Detect which cell encompasses the target text, then output its (x, y) center coordinate. 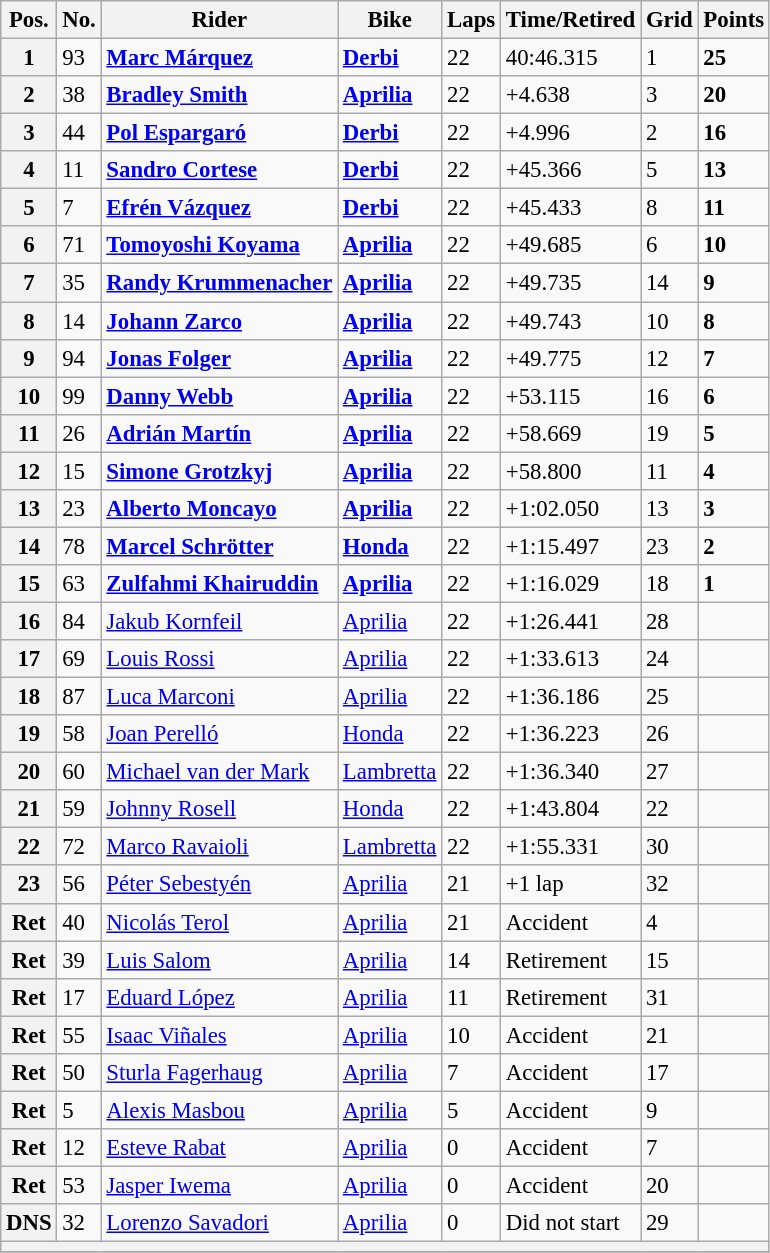
31 (670, 997)
Michael van der Mark (220, 772)
94 (79, 358)
Johnny Rosell (220, 809)
56 (79, 885)
Johann Zarco (220, 321)
63 (79, 584)
+4.638 (571, 95)
Alexis Masbou (220, 1110)
+49.685 (571, 245)
72 (79, 847)
71 (79, 245)
Pol Espargaró (220, 133)
Jonas Folger (220, 358)
Isaac Viñales (220, 1035)
+1:15.497 (571, 546)
Jasper Iwema (220, 1185)
Laps (472, 20)
Marcel Schrötter (220, 546)
+58.800 (571, 471)
Nicolás Terol (220, 922)
Marc Márquez (220, 58)
24 (670, 659)
Points (734, 20)
Sturla Fagerhaug (220, 1073)
+1:55.331 (571, 847)
+1:26.441 (571, 621)
+1:02.050 (571, 509)
+45.433 (571, 208)
27 (670, 772)
+1 lap (571, 885)
Grid (670, 20)
44 (79, 133)
Louis Rossi (220, 659)
53 (79, 1185)
Rider (220, 20)
Simone Grotzkyj (220, 471)
Time/Retired (571, 20)
Danny Webb (220, 396)
58 (79, 734)
Adrián Martín (220, 433)
30 (670, 847)
+1:36.340 (571, 772)
50 (79, 1073)
Lorenzo Savadori (220, 1223)
Efrén Vázquez (220, 208)
+58.669 (571, 433)
No. (79, 20)
+1:36.186 (571, 697)
+49.735 (571, 283)
Bradley Smith (220, 95)
38 (79, 95)
Bike (390, 20)
87 (79, 697)
78 (79, 546)
40:46.315 (571, 58)
Alberto Moncayo (220, 509)
+49.743 (571, 321)
Esteve Rabat (220, 1148)
Did not start (571, 1223)
29 (670, 1223)
+1:36.223 (571, 734)
40 (79, 922)
Marco Ravaioli (220, 847)
84 (79, 621)
+53.115 (571, 396)
39 (79, 960)
Randy Krummenacher (220, 283)
Jakub Kornfeil (220, 621)
93 (79, 58)
Joan Perelló (220, 734)
Luca Marconi (220, 697)
+1:33.613 (571, 659)
Zulfahmi Khairuddin (220, 584)
Tomoyoshi Koyama (220, 245)
Sandro Cortese (220, 170)
+45.366 (571, 170)
Pos. (29, 20)
DNS (29, 1223)
59 (79, 809)
55 (79, 1035)
35 (79, 283)
60 (79, 772)
28 (670, 621)
Péter Sebestyén (220, 885)
Eduard López (220, 997)
+4.996 (571, 133)
+1:43.804 (571, 809)
Luis Salom (220, 960)
69 (79, 659)
+49.775 (571, 358)
+1:16.029 (571, 584)
99 (79, 396)
